Find where the given text appears and provide that cell's center as [X, Y] coordinate. 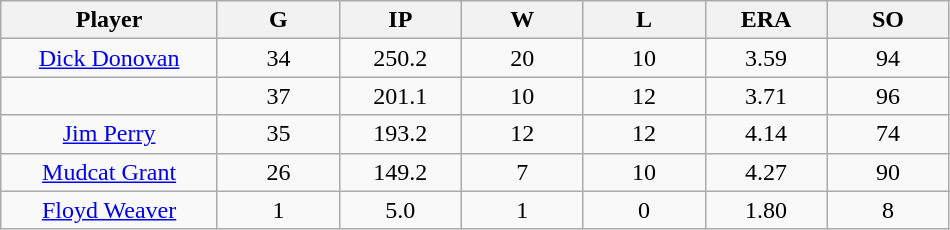
0 [644, 210]
20 [522, 58]
34 [278, 58]
1.80 [766, 210]
Mudcat Grant [110, 172]
37 [278, 96]
3.71 [766, 96]
8 [888, 210]
L [644, 20]
94 [888, 58]
W [522, 20]
5.0 [400, 210]
Jim Perry [110, 134]
149.2 [400, 172]
ERA [766, 20]
G [278, 20]
4.27 [766, 172]
74 [888, 134]
SO [888, 20]
Dick Donovan [110, 58]
26 [278, 172]
35 [278, 134]
4.14 [766, 134]
3.59 [766, 58]
IP [400, 20]
Player [110, 20]
201.1 [400, 96]
Floyd Weaver [110, 210]
250.2 [400, 58]
7 [522, 172]
193.2 [400, 134]
96 [888, 96]
90 [888, 172]
